Provide the [x, y] coordinate of the cell's center where the given text is located.  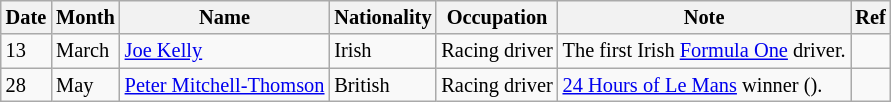
Peter Mitchell-Thomson [225, 85]
Irish [382, 51]
28 [26, 85]
Month [86, 17]
March [86, 51]
May [86, 85]
Joe Kelly [225, 51]
Nationality [382, 17]
Name [225, 17]
13 [26, 51]
The first Irish Formula One driver. [704, 51]
British [382, 85]
24 Hours of Le Mans winner (). [704, 85]
Date [26, 17]
Note [704, 17]
Occupation [496, 17]
Ref [870, 17]
